Scan for the cell matching the given text and deliver its [x, y] coordinate at center. 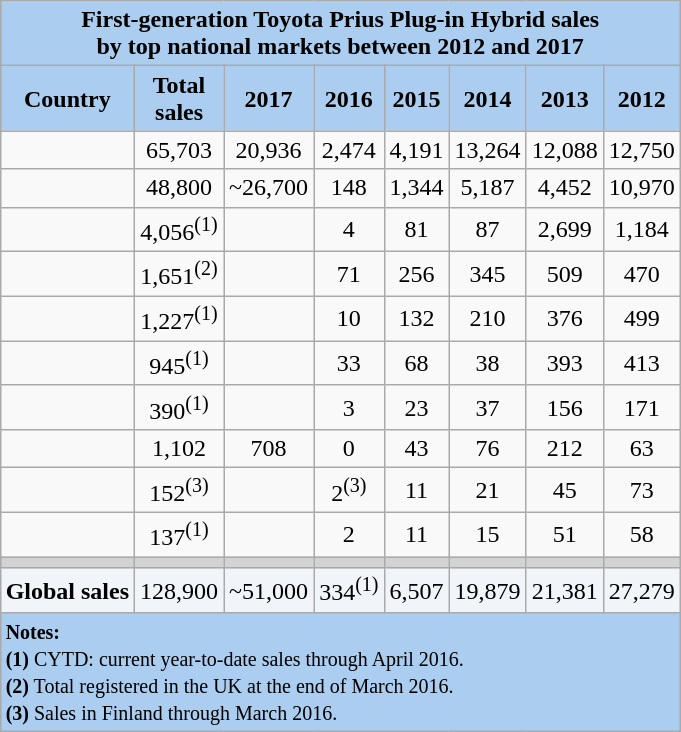
73 [642, 490]
2 [349, 534]
212 [564, 449]
128,900 [180, 590]
2,474 [349, 150]
256 [416, 274]
132 [416, 318]
345 [488, 274]
2013 [564, 98]
19,879 [488, 590]
43 [416, 449]
413 [642, 364]
4,191 [416, 150]
390(1) [180, 408]
156 [564, 408]
137(1) [180, 534]
13,264 [488, 150]
334(1) [349, 590]
152(3) [180, 490]
87 [488, 230]
~26,700 [269, 188]
20,936 [269, 150]
1,344 [416, 188]
5,187 [488, 188]
48,800 [180, 188]
2014 [488, 98]
376 [564, 318]
6,507 [416, 590]
58 [642, 534]
4,056(1) [180, 230]
2015 [416, 98]
1,102 [180, 449]
15 [488, 534]
210 [488, 318]
10,970 [642, 188]
27,279 [642, 590]
21,381 [564, 590]
4,452 [564, 188]
23 [416, 408]
3 [349, 408]
65,703 [180, 150]
509 [564, 274]
148 [349, 188]
171 [642, 408]
4 [349, 230]
945(1) [180, 364]
Global sales [67, 590]
470 [642, 274]
33 [349, 364]
63 [642, 449]
708 [269, 449]
1,651(2) [180, 274]
76 [488, 449]
~51,000 [269, 590]
First-generation Toyota Prius Plug-in Hybrid sales by top national markets between 2012 and 2017 [340, 34]
1,227(1) [180, 318]
2,699 [564, 230]
0 [349, 449]
1,184 [642, 230]
81 [416, 230]
10 [349, 318]
71 [349, 274]
Totalsales [180, 98]
499 [642, 318]
2(3) [349, 490]
12,088 [564, 150]
38 [488, 364]
Country [67, 98]
37 [488, 408]
2012 [642, 98]
21 [488, 490]
2017 [269, 98]
45 [564, 490]
51 [564, 534]
12,750 [642, 150]
2016 [349, 98]
68 [416, 364]
393 [564, 364]
